Locate the cell with the specified text and output its (X, Y) center coordinate. 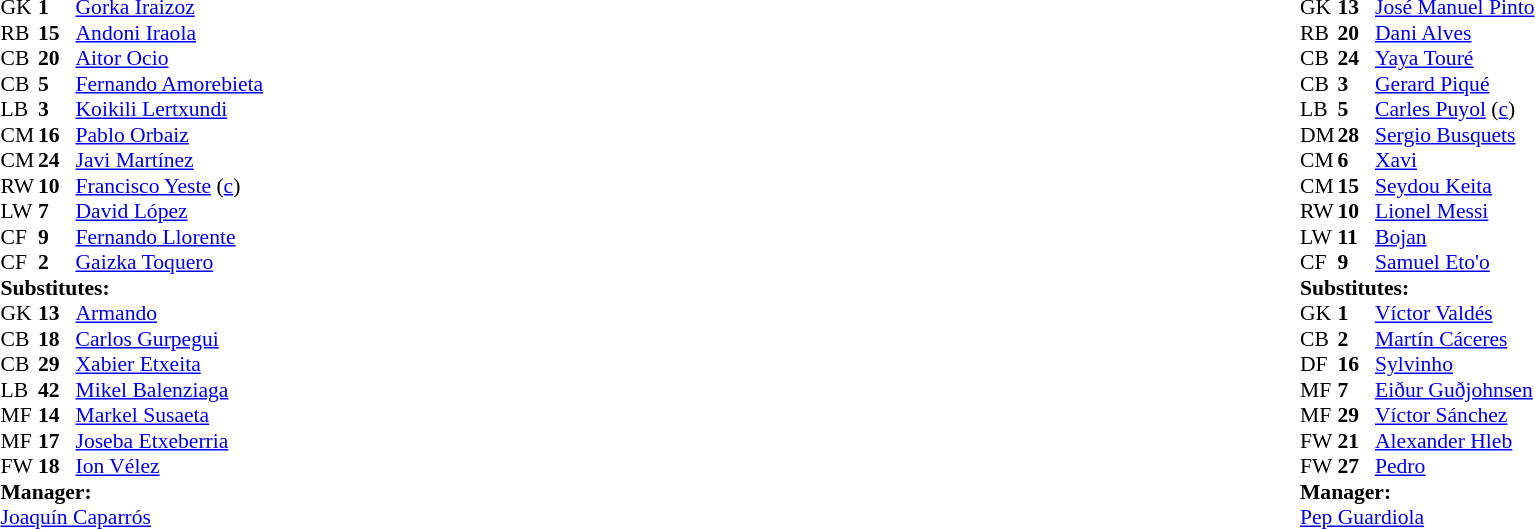
DF (1319, 365)
17 (57, 441)
Bojan (1454, 237)
Samuel Eto'o (1454, 263)
Mikel Balenziaga (170, 390)
Ion Vélez (170, 467)
Fernando Llorente (170, 237)
Pedro (1454, 467)
Xabier Etxeita (170, 365)
Gaizka Toquero (170, 263)
Víctor Valdés (1454, 313)
13 (57, 313)
Gerard Piqué (1454, 84)
27 (1356, 467)
Carlos Gurpegui (170, 339)
Yaya Touré (1454, 59)
Xavi (1454, 161)
Eiður Guðjohnsen (1454, 390)
Alexander Hleb (1454, 441)
Fernando Amorebieta (170, 84)
David López (170, 211)
14 (57, 415)
Pablo Orbaiz (170, 135)
DM (1319, 135)
42 (57, 390)
Martín Cáceres (1454, 339)
Seydou Keita (1454, 186)
11 (1356, 237)
Lionel Messi (1454, 211)
Sergio Busquets (1454, 135)
Sylvinho (1454, 365)
28 (1356, 135)
1 (1356, 313)
Markel Susaeta (170, 415)
6 (1356, 161)
Javi Martínez (170, 161)
Armando (170, 313)
21 (1356, 441)
Carles Puyol (c) (1454, 109)
Andoni Iraola (170, 33)
Koikili Lertxundi (170, 109)
Víctor Sánchez (1454, 415)
Dani Alves (1454, 33)
Joseba Etxeberria (170, 441)
Aitor Ocio (170, 59)
Francisco Yeste (c) (170, 186)
